For the text-containing cell, return its midpoint in [X, Y] coordinate format. 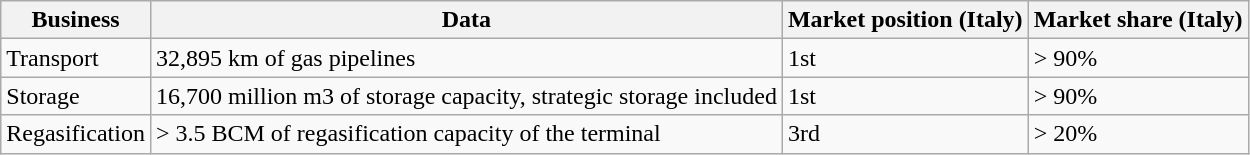
Market position (Italy) [905, 20]
Business [76, 20]
3rd [905, 134]
Storage [76, 96]
Regasification [76, 134]
32,895 km of gas pipelines [466, 58]
Transport [76, 58]
Market share (Italy) [1138, 20]
> 3.5 BCM of regasification capacity of the terminal [466, 134]
> 20% [1138, 134]
16,700 million m3 of storage capacity, strategic storage included [466, 96]
Data [466, 20]
